Find where the given text appears and provide that cell's center as [x, y] coordinate. 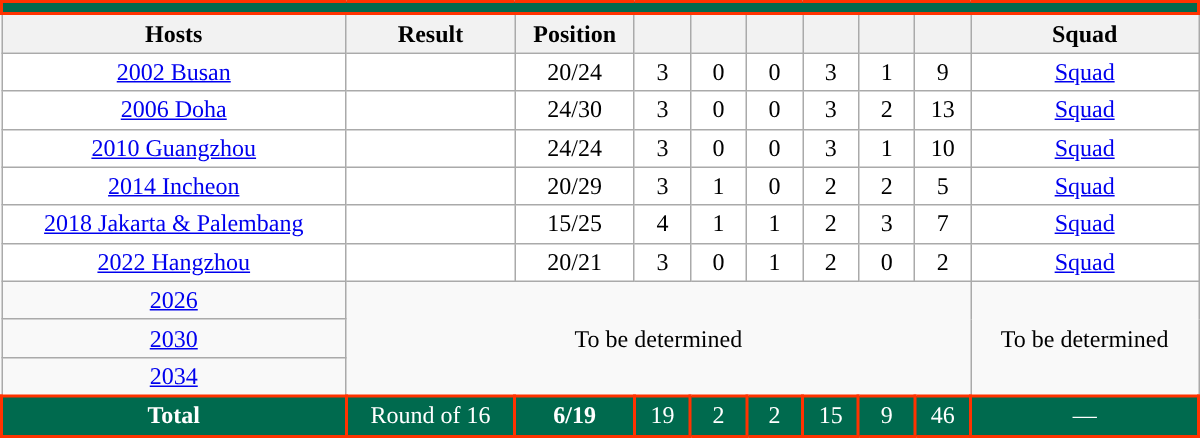
24/30 [574, 110]
4 [662, 224]
15 [831, 416]
Total [174, 416]
46 [943, 416]
5 [943, 186]
24/24 [574, 148]
2010 Guangzhou [174, 148]
2034 [174, 376]
Round of 16 [430, 416]
20/29 [574, 186]
10 [943, 148]
20/24 [574, 72]
6/19 [574, 416]
Position [574, 34]
7 [943, 224]
19 [662, 416]
15/25 [574, 224]
2002 Busan [174, 72]
2026 [174, 300]
13 [943, 110]
Result [430, 34]
2018 Jakarta & Palembang [174, 224]
Hosts [174, 34]
2014 Incheon [174, 186]
2006 Doha [174, 110]
20/21 [574, 262]
— [1085, 416]
2030 [174, 338]
2022 Hangzhou [174, 262]
